Scan for the cell matching the given text and deliver its [X, Y] coordinate at center. 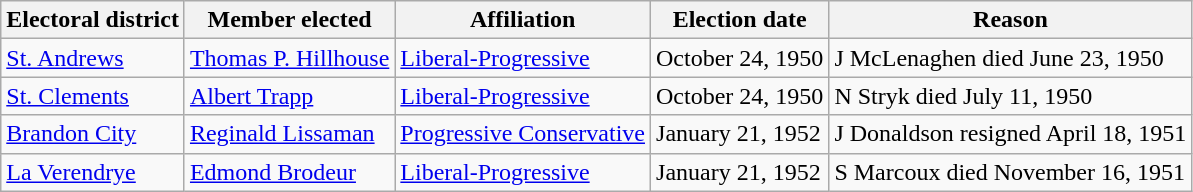
Brandon City [93, 134]
Albert Trapp [289, 96]
J Donaldson resigned April 18, 1951 [1010, 134]
St. Clements [93, 96]
Thomas P. Hillhouse [289, 58]
Affiliation [523, 20]
Progressive Conservative [523, 134]
Reason [1010, 20]
J McLenaghen died June 23, 1950 [1010, 58]
Member elected [289, 20]
St. Andrews [93, 58]
Reginald Lissaman [289, 134]
La Verendrye [93, 172]
Election date [740, 20]
Electoral district [93, 20]
N Stryk died July 11, 1950 [1010, 96]
Edmond Brodeur [289, 172]
S Marcoux died November 16, 1951 [1010, 172]
